For the text-containing cell, return its midpoint in [x, y] coordinate format. 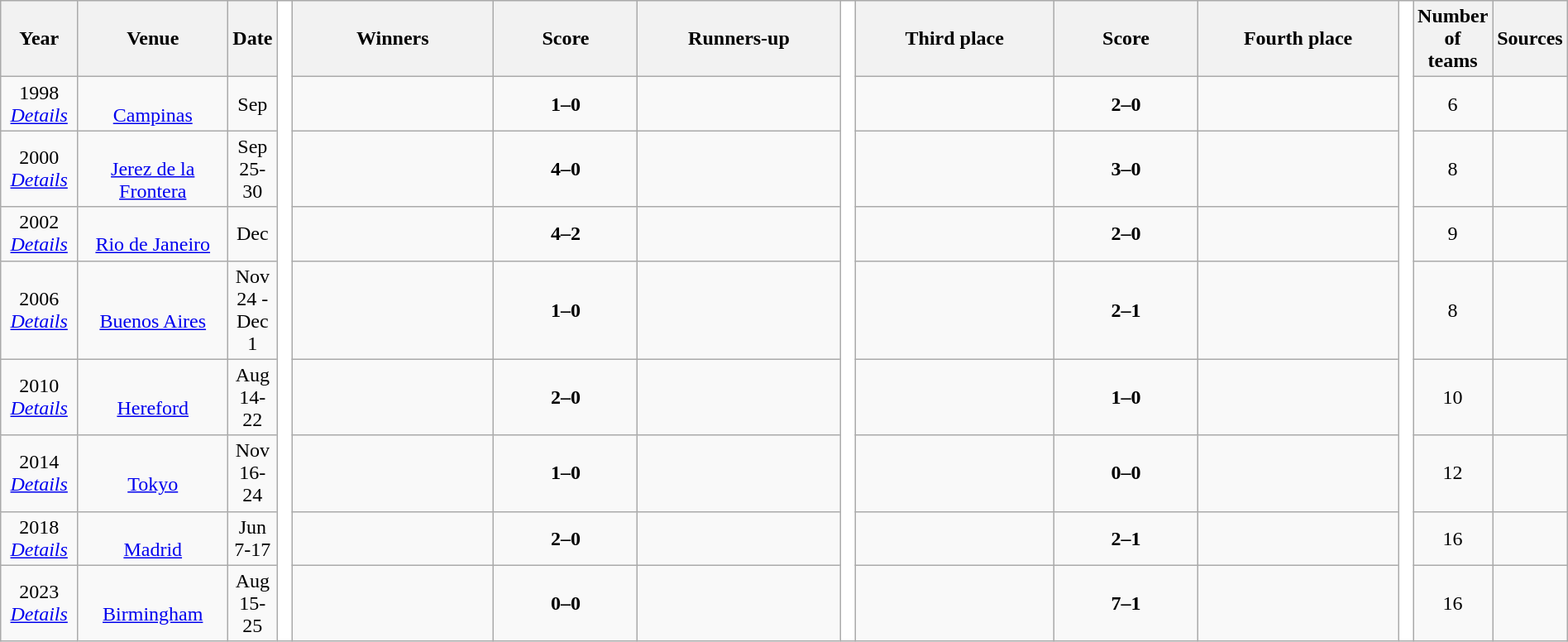
Buenos Aires [153, 309]
2014Details [40, 473]
2010Details [40, 397]
10 [1453, 397]
Venue [153, 39]
Jun 7-17 [253, 538]
Number of teams [1453, 39]
Sep 25-30 [253, 169]
Madrid [153, 538]
Sep [253, 104]
1998Details [40, 104]
Aug 15-25 [253, 603]
4–0 [566, 169]
Date [253, 39]
4–2 [566, 233]
9 [1453, 233]
Campinas [153, 104]
6 [1453, 104]
2006Details [40, 309]
3–0 [1126, 169]
Jerez de la Frontera [153, 169]
Nov 24 - Dec 1 [253, 309]
2000Details [40, 169]
Nov 16-24 [253, 473]
Dec [253, 233]
Sources [1530, 39]
Runners-up [739, 39]
Rio de Janeiro [153, 233]
2002Details [40, 233]
7–1 [1126, 603]
12 [1453, 473]
Fourth place [1298, 39]
Winners [393, 39]
Tokyo [153, 473]
Birmingham [153, 603]
2018Details [40, 538]
Year [40, 39]
Hereford [153, 397]
Third place [954, 39]
Aug 14-22 [253, 397]
2023Details [40, 603]
